Return the [x, y] coordinate for the center point of the cell that contains the specified text.  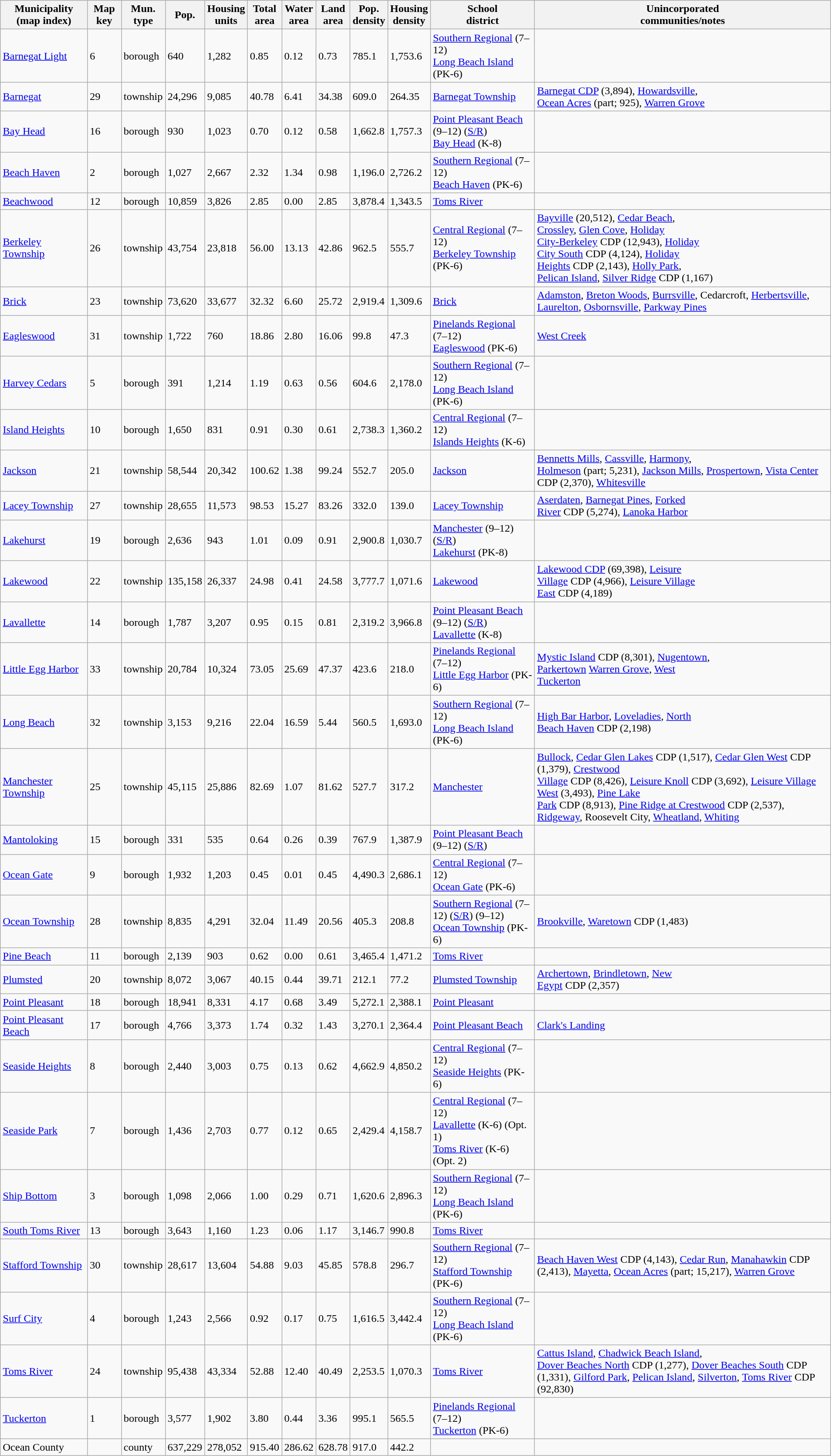
3,153 [185, 722]
2,066 [226, 1196]
27 [104, 505]
73,620 [185, 301]
4,291 [226, 921]
1,071.6 [409, 581]
Mantoloking [44, 839]
8,835 [185, 921]
25.72 [333, 301]
205.0 [409, 470]
560.5 [369, 722]
6.41 [299, 97]
4,158.7 [409, 1131]
1,196.0 [369, 172]
218.0 [409, 669]
0.85 [265, 56]
1,309.6 [409, 301]
286.62 [299, 1447]
2,364.4 [409, 1025]
2,253.5 [369, 1372]
6.60 [299, 301]
1,023 [226, 131]
0.56 [333, 383]
Ship Bottom [44, 1196]
26 [104, 248]
0.30 [299, 430]
47.37 [333, 669]
Lavallette [44, 622]
1,787 [185, 622]
3,577 [185, 1418]
785.1 [369, 56]
18.86 [265, 336]
73.05 [265, 669]
Archertown, Brindletown, NewEgypt CDP (2,357) [683, 979]
4.17 [265, 1002]
3.36 [333, 1418]
1,616.5 [369, 1318]
Barnegat [44, 97]
930 [185, 131]
1.34 [299, 172]
2,139 [185, 956]
2,703 [226, 1131]
0.71 [333, 1196]
Pop. [185, 15]
33,677 [226, 301]
640 [185, 56]
South Toms River [44, 1231]
139.0 [409, 505]
Harvey Cedars [44, 383]
28,617 [185, 1266]
Ocean County [44, 1447]
33 [104, 669]
Mystic Island CDP (8,301), Nugentown,Parkertown Warren Grove, WestTuckerton [683, 669]
8 [104, 1066]
2,667 [226, 172]
Point Pleasant Beach (9–12) (S/R)Lavallette (K-8) [483, 622]
98.53 [265, 505]
Plumsted [44, 979]
0.92 [265, 1318]
16.59 [299, 722]
52.88 [265, 1372]
Bennetts Mills, Cassville, Harmony,Holmeson (part; 5,231), Jackson Mills, Prospertown, Vista Center CDP (2,370), Whitesville [683, 470]
331 [185, 839]
1.01 [265, 541]
40.78 [265, 97]
3.49 [333, 1002]
3,067 [226, 979]
2,566 [226, 1318]
West Creek [683, 336]
1,620.6 [369, 1196]
6 [104, 56]
1,722 [185, 336]
Barnegat Light [44, 56]
81.62 [333, 787]
Pinelands Regional (7–12)Tuckerton (PK-6) [483, 1418]
Map key [104, 15]
17 [104, 1025]
13 [104, 1231]
604.6 [369, 383]
1,214 [226, 383]
5.44 [333, 722]
1,360.2 [409, 430]
1,650 [185, 430]
Pinelands Regional (7–12)Little Egg Harbor (PK-6) [483, 669]
Barnegat CDP (3,894), Howardsville,Ocean Acres (part; 925), Warren Grove [683, 97]
1 [104, 1418]
Beachwood [44, 201]
317.2 [409, 787]
0.95 [265, 622]
405.3 [369, 921]
10,324 [226, 669]
25,886 [226, 787]
4,662.9 [369, 1066]
3.80 [265, 1418]
565.5 [409, 1418]
0.39 [333, 839]
8,072 [185, 979]
1,203 [226, 875]
0.70 [265, 131]
1,160 [226, 1231]
9,085 [226, 97]
2 [104, 172]
5 [104, 383]
1.74 [265, 1025]
Pop.density [369, 15]
1,902 [226, 1418]
4 [104, 1318]
28,655 [185, 505]
760 [226, 336]
9 [104, 875]
903 [226, 956]
962.5 [369, 248]
9.03 [299, 1266]
29 [104, 97]
High Bar Harbor, Loveladies, NorthBeach Haven CDP (2,198) [683, 722]
278,052 [226, 1447]
13.13 [299, 248]
0.68 [299, 1002]
31 [104, 336]
2,726.2 [409, 172]
3 [104, 1196]
3,878.4 [369, 201]
Ocean Gate [44, 875]
Manchester (9–12) (S/R)Lakehurst (PK-8) [483, 541]
Tuckerton [44, 1418]
767.9 [369, 839]
3,643 [185, 1231]
0.26 [299, 839]
552.7 [369, 470]
2,440 [185, 1066]
Totalarea [265, 15]
8,331 [226, 1002]
1.43 [333, 1025]
77.2 [409, 979]
Central Regional (7–12)Berkeley Township (PK-6) [483, 248]
95,438 [185, 1372]
2.32 [265, 172]
40.49 [333, 1372]
Pinelands Regional (7–12)Eagleswood (PK-6) [483, 336]
391 [185, 383]
995.1 [369, 1418]
24.58 [333, 581]
2.80 [299, 336]
58,544 [185, 470]
2,738.3 [369, 430]
3,146.7 [369, 1231]
527.7 [369, 787]
0.13 [299, 1066]
26,337 [226, 581]
56.00 [265, 248]
1,932 [185, 875]
Brookville, Waretown CDP (1,483) [683, 921]
Lakehurst [44, 541]
22.04 [265, 722]
Southern Regional (7–12)Beach Haven (PK-6) [483, 172]
0.77 [265, 1131]
3,826 [226, 201]
1,753.6 [409, 56]
32 [104, 722]
20 [104, 979]
9,216 [226, 722]
Seaside Heights [44, 1066]
Adamston, Breton Woods, Burrsville, Cedarcroft, Herbertsville, Laurelton, Osbornsville, Parkway Pines [683, 301]
Central Regional (7–12)Islands Heights (K-6) [483, 430]
12.40 [299, 1372]
1,436 [185, 1131]
Point Pleasant Beach (9–12) (S/R) [483, 839]
135,158 [185, 581]
1,027 [185, 172]
24,296 [185, 97]
Pine Beach [44, 956]
15.27 [299, 505]
535 [226, 839]
Unincorporatedcommunities/notes [683, 15]
Stafford Township [44, 1266]
Manchester Township [44, 787]
5,272.1 [369, 1002]
0.73 [333, 56]
11 [104, 956]
7 [104, 1131]
45,115 [185, 787]
0.65 [333, 1131]
Municipality (map index) [44, 15]
Beach Haven [44, 172]
423.6 [369, 669]
28 [104, 921]
14 [104, 622]
208.8 [409, 921]
20.56 [333, 921]
Beach Haven West CDP (4,143), Cedar Run, Manahawkin CDP (2,413), Mayetta, Ocean Acres (part; 15,217), Warren Grove [683, 1266]
0.41 [299, 581]
19 [104, 541]
3,207 [226, 622]
3,465.4 [369, 956]
637,229 [185, 1447]
2,636 [185, 541]
23 [104, 301]
831 [226, 430]
Southern Regional (7–12) (S/R) (9–12)Ocean Township (PK-6) [483, 921]
578.8 [369, 1266]
2,686.1 [409, 875]
45.85 [333, 1266]
10 [104, 430]
1,282 [226, 56]
18,941 [185, 1002]
212.1 [369, 979]
442.2 [409, 1447]
3,373 [226, 1025]
county [143, 1447]
296.7 [409, 1266]
1,757.3 [409, 131]
609.0 [369, 97]
2,388.1 [409, 1002]
3,003 [226, 1066]
Central Regional (7–12)Ocean Gate (PK-6) [483, 875]
Central Regional (7–12)Lavallette (K-6) (Opt. 1)Toms River (K-6) (Opt. 2) [483, 1131]
18 [104, 1002]
0.06 [299, 1231]
1,387.9 [409, 839]
Bay Head [44, 131]
1,343.5 [409, 201]
47.3 [409, 336]
43,754 [185, 248]
11,573 [226, 505]
Eagleswood [44, 336]
Ocean Township [44, 921]
1,030.7 [409, 541]
32.04 [265, 921]
Island Heights [44, 430]
Clark's Landing [683, 1025]
24.98 [265, 581]
Aserdaten, Barnegat Pines, ForkedRiver CDP (5,274), Lanoka Harbor [683, 505]
2,896.3 [409, 1196]
34.38 [333, 97]
Point Pleasant Beach (9–12) (S/R)Bay Head (K-8) [483, 131]
1.23 [265, 1231]
0.63 [299, 383]
15 [104, 839]
0.81 [333, 622]
Manchester [483, 787]
0.64 [265, 839]
0.98 [333, 172]
990.8 [409, 1231]
2,900.8 [369, 541]
4,850.2 [409, 1066]
42.86 [333, 248]
332.0 [369, 505]
Seaside Park [44, 1131]
100.62 [265, 470]
0.58 [333, 131]
2,429.4 [369, 1131]
20,342 [226, 470]
0.15 [299, 622]
25.69 [299, 669]
264.35 [409, 97]
0.01 [299, 875]
0.32 [299, 1025]
16 [104, 131]
943 [226, 541]
3,777.7 [369, 581]
915.40 [265, 1447]
3,442.4 [409, 1318]
555.7 [409, 248]
Plumsted Township [483, 979]
13,604 [226, 1266]
1,471.2 [409, 956]
628.78 [333, 1447]
20,784 [185, 669]
Mun.type [143, 15]
12 [104, 201]
Landarea [333, 15]
3,270.1 [369, 1025]
99.8 [369, 336]
Surf City [44, 1318]
1.38 [299, 470]
Berkeley Township [44, 248]
1.00 [265, 1196]
Waterarea [299, 15]
4,766 [185, 1025]
21 [104, 470]
Southern Regional (7–12)Stafford Township (PK-6) [483, 1266]
22 [104, 581]
Barnegat Township [483, 97]
25 [104, 787]
0.29 [299, 1196]
1,693.0 [409, 722]
11.49 [299, 921]
1,098 [185, 1196]
2,319.2 [369, 622]
1.07 [299, 787]
4,490.3 [369, 875]
Central Regional (7–12)Seaside Heights (PK-6) [483, 1066]
Schooldistrict [483, 15]
0.17 [299, 1318]
1,070.3 [409, 1372]
40.15 [265, 979]
Little Egg Harbor [44, 669]
1,243 [185, 1318]
0.09 [299, 541]
83.26 [333, 505]
30 [104, 1266]
99.24 [333, 470]
3,966.8 [409, 622]
24 [104, 1372]
16.06 [333, 336]
54.88 [265, 1266]
43,334 [226, 1372]
1,662.8 [369, 131]
39.71 [333, 979]
Long Beach [44, 722]
82.69 [265, 787]
2,178.0 [409, 383]
32.32 [265, 301]
1.17 [333, 1231]
917.0 [369, 1447]
Lakewood CDP (69,398), LeisureVillage CDP (4,966), Leisure VillageEast CDP (4,189) [683, 581]
2,919.4 [369, 301]
10,859 [185, 201]
1.19 [265, 383]
Housingunits [226, 15]
Housingdensity [409, 15]
23,818 [226, 248]
